Identify which cell holds the provided text, then report its (x, y) central coordinate. 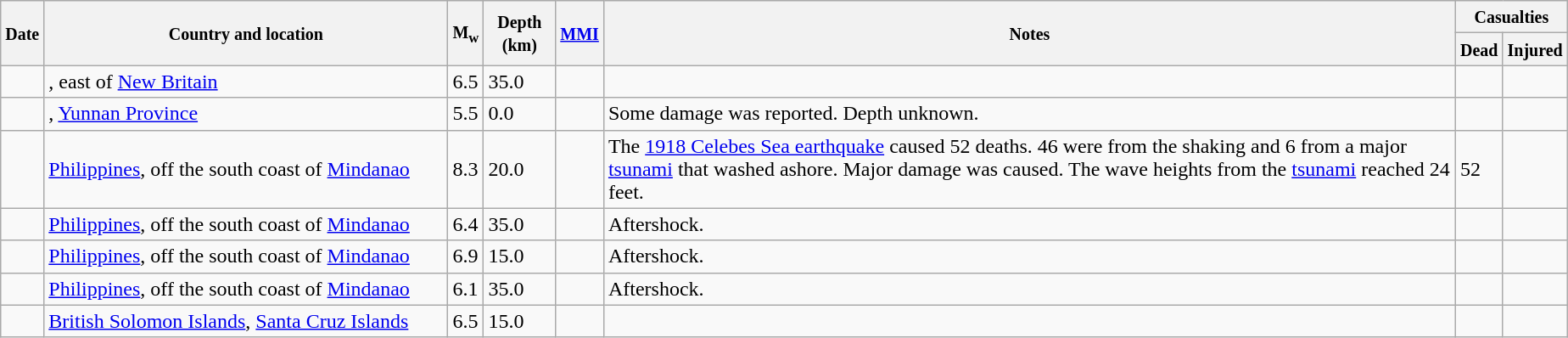
8.3 (466, 169)
Casualties (1511, 17)
Dead (1479, 49)
Date (22, 33)
Mw (466, 33)
20.0 (519, 169)
Depth (km) (519, 33)
MMI (580, 33)
British Solomon Islands, Santa Cruz Islands (246, 321)
Notes (1029, 33)
6.4 (466, 224)
0.0 (519, 114)
6.1 (466, 289)
Some damage was reported. Depth unknown. (1029, 114)
Country and location (246, 33)
6.9 (466, 256)
, east of New Britain (246, 82)
5.5 (466, 114)
Injured (1535, 49)
52 (1479, 169)
, Yunnan Province (246, 114)
